Locate the cell with the specified text and output its (X, Y) center coordinate. 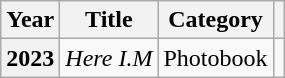
2023 (30, 58)
Title (109, 20)
Photobook (216, 58)
Category (216, 20)
Here I.M (109, 58)
Year (30, 20)
